For the text-containing cell, return its midpoint in [x, y] coordinate format. 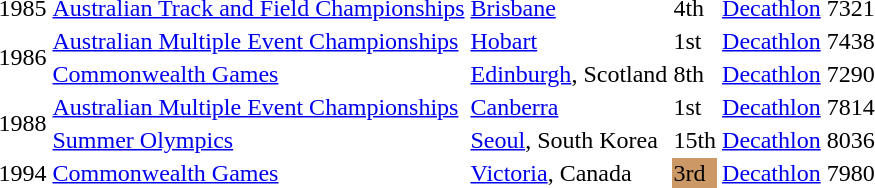
Summer Olympics [258, 140]
Victoria, Canada [569, 173]
Canberra [569, 107]
Hobart [569, 41]
Seoul, South Korea [569, 140]
15th [695, 140]
Edinburgh, Scotland [569, 74]
3rd [695, 173]
8th [695, 74]
